Identify which cell holds the provided text, then report its (X, Y) central coordinate. 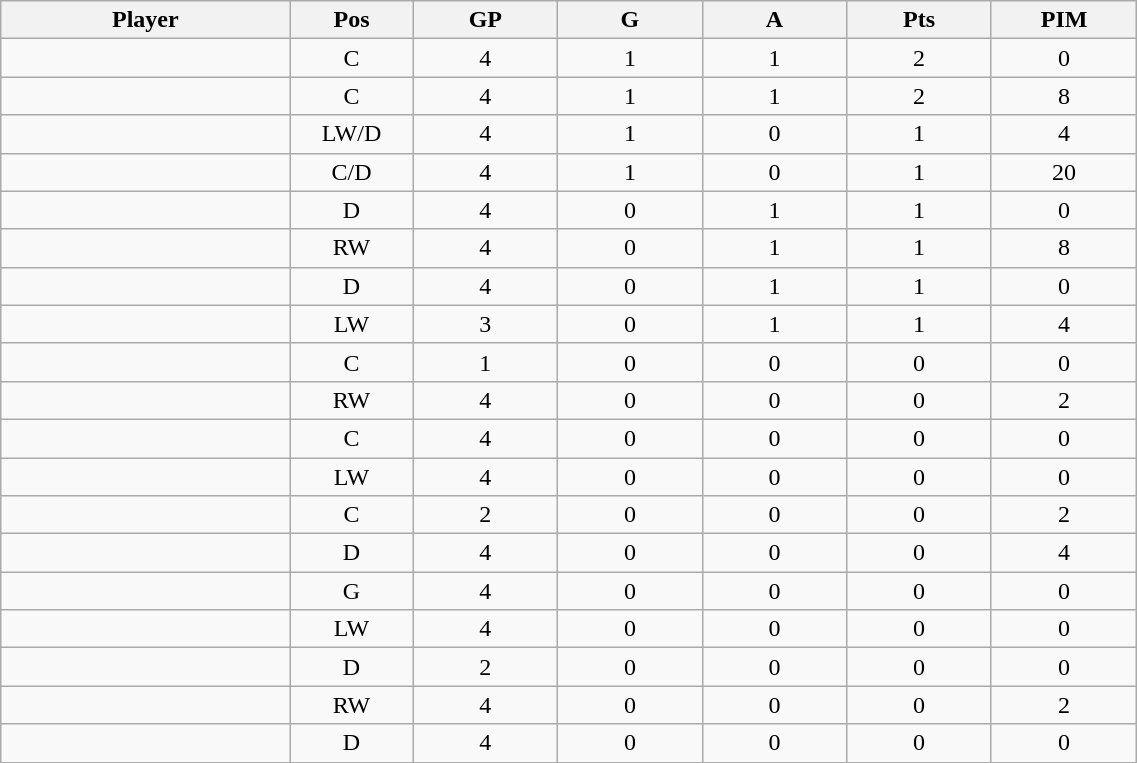
LW/D (352, 134)
Player (146, 20)
C/D (352, 172)
Pos (352, 20)
PIM (1064, 20)
3 (486, 324)
GP (486, 20)
A (774, 20)
Pts (920, 20)
20 (1064, 172)
